Capture the cell that displays the provided text and extract its (x, y) central coordinate. 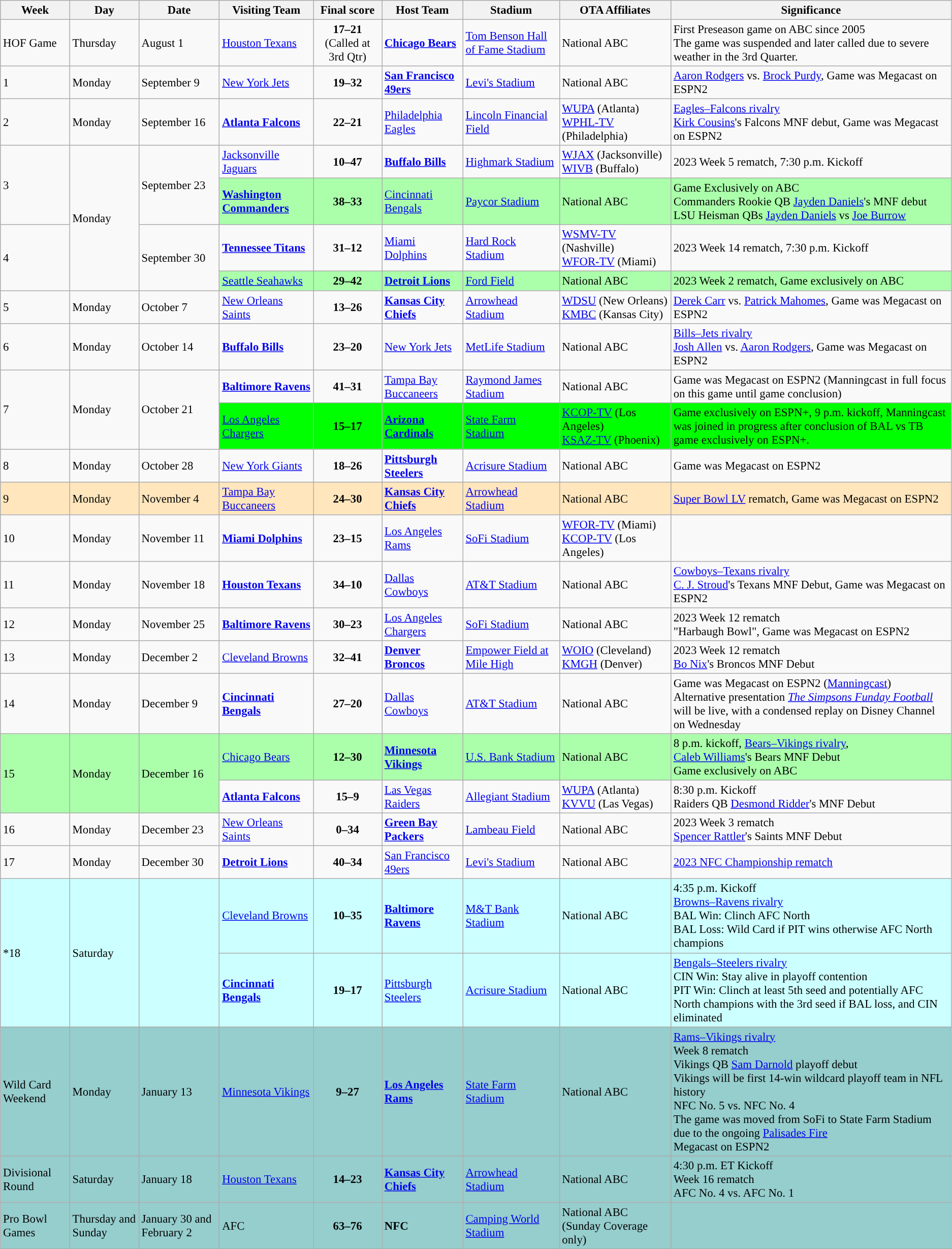
MetLife Stadium (511, 347)
Game was Megacast on ESPN2 (Manningcast in full focus on this game until game conclusion) (811, 386)
11 (36, 585)
2023 Week 5 rematch, 7:30 p.m. Kickoff (811, 162)
22–21 (347, 122)
29–42 (347, 281)
Host Team (423, 10)
M&T Bank Stadium (511, 916)
Arizona Cardinals (423, 426)
3 (36, 185)
17–21 (Called at 3rd Qtr) (347, 43)
15–9 (347, 797)
2023 Week 14 rematch, 7:30 p.m. Kickoff (811, 248)
Thursday (104, 43)
Jacksonville Jaguars (266, 162)
8 p.m. kickoff, Bears–Vikings rivalry,Caleb Williams's Bears MNF DebutGame exclusively on ABC (811, 757)
19–17 (347, 990)
15–17 (347, 426)
13–26 (347, 307)
NFC (423, 1226)
14–23 (347, 1179)
Allegiant Stadium (511, 797)
Derek Carr vs. Patrick Mahomes, Game was Megacast on ESPN2 (811, 307)
1 (36, 82)
27–20 (347, 704)
41–31 (347, 386)
January 13 (179, 1091)
AFC (266, 1226)
September 9 (179, 82)
Visiting Team (266, 10)
Pro Bowl Games (36, 1226)
Denver Broncos (423, 658)
2 (36, 122)
15 (36, 773)
Date (179, 10)
January 30 and February 2 (179, 1226)
9 (36, 499)
18–26 (347, 465)
September 30 (179, 257)
Ford Field (511, 281)
Significance (811, 10)
16 (36, 829)
Camping World Stadium (511, 1226)
4:30 p.m. ET KickoffWeek 16 rematchAFC No. 4 vs. AFC No. 1 (811, 1179)
Aaron Rodgers vs. Brock Purdy, Game was Megacast on ESPN2 (811, 82)
19–32 (347, 82)
Bills–Jets rivalryJosh Allen vs. Aaron Rodgers, Game was Megacast on ESPN2 (811, 347)
12 (36, 624)
December 23 (179, 829)
40–34 (347, 863)
November 25 (179, 624)
Day (104, 10)
38–33 (347, 202)
4:35 p.m. Kickoff Browns–Ravens rivalryBAL Win: Clinch AFC NorthBAL Loss: Wild Card if PIT wins otherwise AFC North champions (811, 916)
Super Bowl LV rematch, Game was Megacast on ESPN2 (811, 499)
4 (36, 257)
2023 Week 12 rematch"Harbaugh Bowl", Game was Megacast on ESPN2 (811, 624)
October 7 (179, 307)
Highmark Stadium (511, 162)
6 (36, 347)
*18 (36, 953)
New York Giants (266, 465)
KCOP-TV (Los Angeles)KSAZ-TV (Phoenix) (615, 426)
Cowboys–Texans rivalryC. J. Stroud's Texans MNF Debut, Game was Megacast on ESPN2 (811, 585)
WOIO (Cleveland)KMGH (Denver) (615, 658)
24–30 (347, 499)
Washington Commanders (266, 202)
Tennessee Titans (266, 248)
August 1 (179, 43)
Paycor Stadium (511, 202)
2023 Week 12 rematchBo Nix's Broncos MNF Debut (811, 658)
OTA Affiliates (615, 10)
23–15 (347, 538)
Game exclusively on ESPN+, 9 p.m. kickoff, Manningcast was joined in progress after conclusion of BAL vs TB game exclusively on ESPN+. (811, 426)
8:30 p.m. KickoffRaiders QB Desmond Ridder's MNF Debut (811, 797)
Tom Benson Hall of Fame Stadium (511, 43)
September 16 (179, 122)
14 (36, 704)
December 30 (179, 863)
December 16 (179, 773)
23–20 (347, 347)
10–35 (347, 916)
December 9 (179, 704)
7 (36, 410)
2023 Week 2 rematch, Game exclusively on ABC (811, 281)
9–27 (347, 1091)
WSMV-TV (Nashville)WFOR-TV (Miami) (615, 248)
WUPA (Atlanta)KVVU (Las Vegas) (615, 797)
December 2 (179, 658)
November 4 (179, 499)
WJAX (Jacksonville)WIVB (Buffalo) (615, 162)
Week (36, 10)
WDSU (New Orleans)KMBC (Kansas City) (615, 307)
Las Vegas Raiders (423, 797)
Game was Megacast on ESPN2 (811, 465)
2023 Week 3 rematchSpencer Rattler's Saints MNF Debut (811, 829)
Green Bay Packers (423, 829)
October 21 (179, 410)
32–41 (347, 658)
U.S. Bank Stadium (511, 757)
8 (36, 465)
31–12 (347, 248)
January 18 (179, 1179)
10 (36, 538)
Final score (347, 10)
Lincoln Financial Field (511, 122)
October 14 (179, 347)
November 18 (179, 585)
Philadelphia Eagles (423, 122)
10–47 (347, 162)
Seattle Seahawks (266, 281)
17 (36, 863)
Divisional Round (36, 1179)
Hard Rock Stadium (511, 248)
WUPA (Atlanta)WPHL-TV (Philadelphia) (615, 122)
Thursday and Sunday (104, 1226)
Raymond James Stadium (511, 386)
Wild Card Weekend (36, 1091)
13 (36, 658)
30–23 (347, 624)
63–76 (347, 1226)
Stadium (511, 10)
34–10 (347, 585)
Lambeau Field (511, 829)
HOF Game (36, 43)
September 23 (179, 185)
WFOR-TV (Miami)KCOP-TV (Los Angeles) (615, 538)
12–30 (347, 757)
5 (36, 307)
Empower Field at Mile High (511, 658)
Game Exclusively on ABCCommanders Rookie QB Jayden Daniels's MNF debutLSU Heisman QBs Jayden Daniels vs Joe Burrow (811, 202)
National ABC (Sunday Coverage only) (615, 1226)
0–34 (347, 829)
2023 NFC Championship rematch (811, 863)
October 28 (179, 465)
Eagles–Falcons rivalryKirk Cousins's Falcons MNF debut, Game was Megacast on ESPN2 (811, 122)
November 11 (179, 538)
First Preseason game on ABC since 2005The game was suspended and later called due to severe weather in the 3rd Quarter. (811, 43)
